Search for the cell housing the specified text and yield its (X, Y) center coordinate. 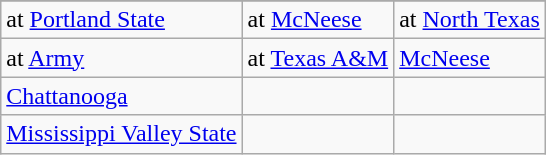
McNeese (470, 58)
Mississippi Valley State (122, 134)
Chattanooga (122, 96)
at Army (122, 58)
at North Texas (470, 20)
at Texas A&M (318, 58)
at Portland State (122, 20)
at McNeese (318, 20)
